Search for the cell housing the specified text and yield its (x, y) center coordinate. 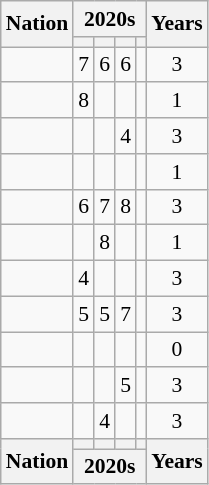
0 (177, 350)
